Provide the [X, Y] coordinate of the cell's center where the given text is located.  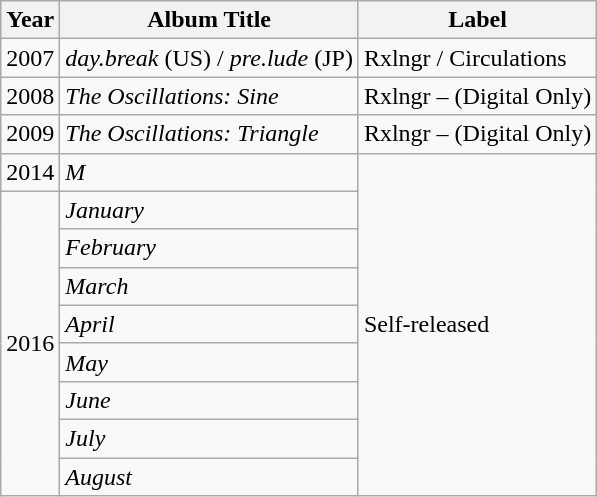
January [210, 210]
Rxlngr / Circulations [477, 58]
2014 [30, 172]
Self-released [477, 324]
2007 [30, 58]
The Oscillations: Triangle [210, 134]
March [210, 286]
Year [30, 20]
July [210, 438]
Album Title [210, 20]
day.break (US) / pre.lude (JP) [210, 58]
June [210, 400]
M [210, 172]
May [210, 362]
2009 [30, 134]
April [210, 324]
The Oscillations: Sine [210, 96]
February [210, 248]
Label [477, 20]
2008 [30, 96]
2016 [30, 343]
August [210, 477]
